Pinpoint the cell where the given text exists, returning its (X, Y) midpoint coordinate. 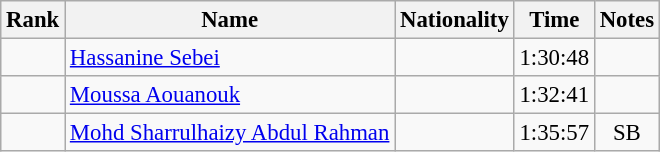
Name (230, 20)
Notes (626, 20)
Moussa Aouanouk (230, 95)
SB (626, 133)
1:30:48 (554, 58)
Nationality (454, 20)
Time (554, 20)
Hassanine Sebei (230, 58)
Rank (33, 20)
1:32:41 (554, 95)
1:35:57 (554, 133)
Mohd Sharrulhaizy Abdul Rahman (230, 133)
